Extract the [x, y] coordinate from the center of the cell holding the provided text.  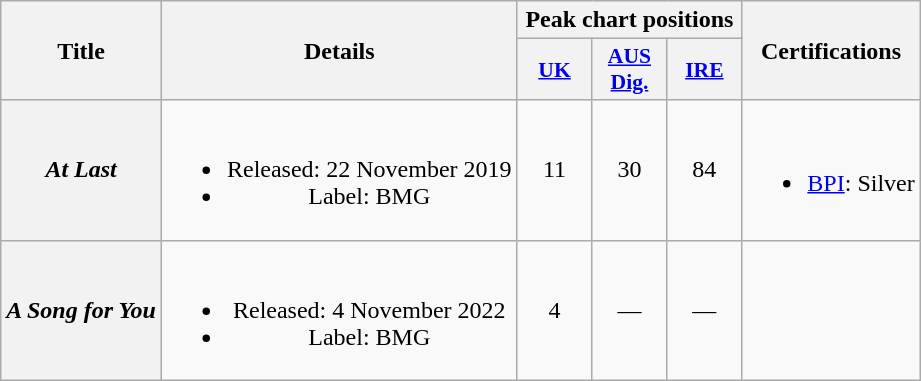
Peak chart positions [630, 20]
BPI: Silver [831, 170]
A Song for You [82, 310]
At Last [82, 170]
Details [339, 50]
Released: 4 November 2022Label: BMG [339, 310]
11 [554, 170]
Released: 22 November 2019Label: BMG [339, 170]
AUSDig. [630, 70]
IRE [704, 70]
4 [554, 310]
Title [82, 50]
UK [554, 70]
84 [704, 170]
Certifications [831, 50]
30 [630, 170]
